Provide the [x, y] coordinate of the cell's center where the given text is located.  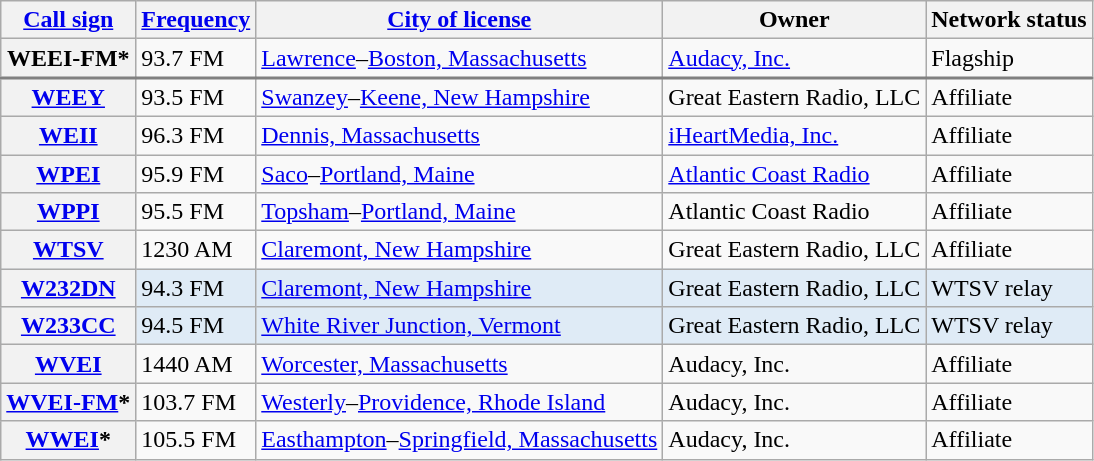
iHeartMedia, Inc. [794, 135]
White River Junction, Vermont [460, 326]
W232DN [68, 288]
Frequency [196, 20]
WEEI-FM* [68, 58]
City of license [460, 20]
96.3 FM [196, 135]
95.9 FM [196, 173]
Easthampton–Springfield, Massachusetts [460, 440]
WPPI [68, 212]
105.5 FM [196, 440]
Saco–Portland, Maine [460, 173]
95.5 FM [196, 212]
Network status [1009, 20]
Lawrence–Boston, Massachusetts [460, 58]
WEII [68, 135]
WPEI [68, 173]
WVEI [68, 364]
94.5 FM [196, 326]
Call sign [68, 20]
WWEI* [68, 440]
WVEI-FM* [68, 402]
103.7 FM [196, 402]
WEEY [68, 98]
Owner [794, 20]
1440 AM [196, 364]
1230 AM [196, 250]
93.5 FM [196, 98]
Dennis, Massachusetts [460, 135]
93.7 FM [196, 58]
Topsham–Portland, Maine [460, 212]
W233CC [68, 326]
Worcester, Massachusetts [460, 364]
94.3 FM [196, 288]
Swanzey–Keene, New Hampshire [460, 98]
Westerly–Providence, Rhode Island [460, 402]
Flagship [1009, 58]
WTSV [68, 250]
